Return the [X, Y] coordinate for the center point of the cell that contains the specified text.  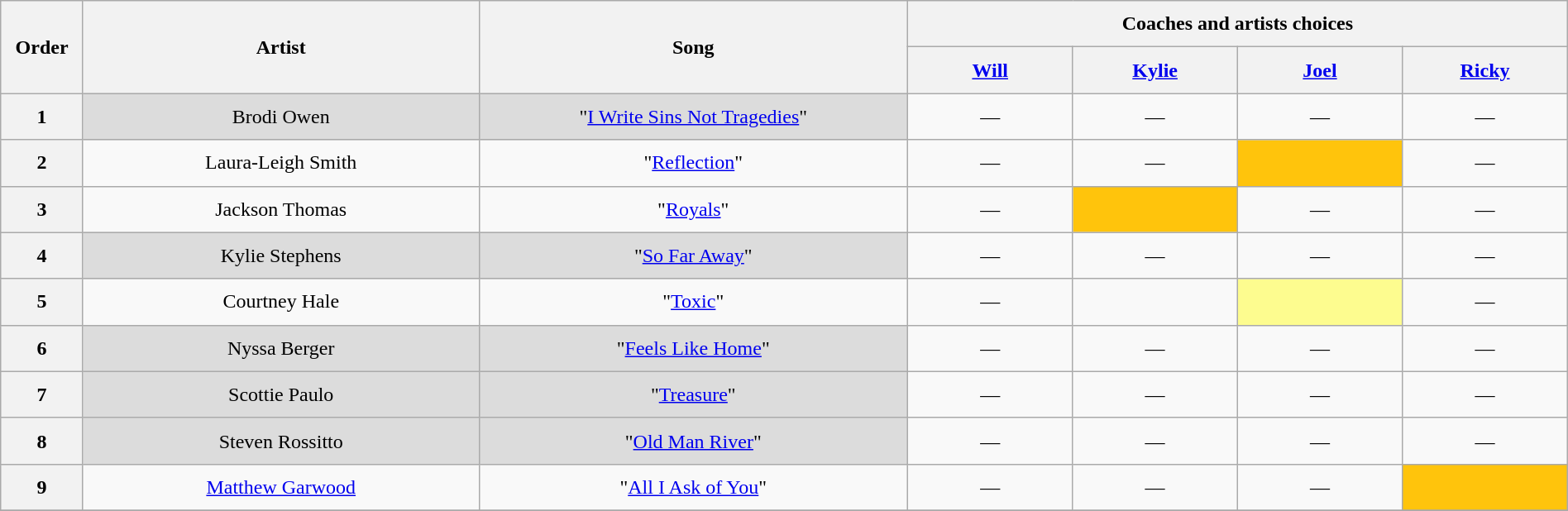
4 [42, 255]
Courtney Hale [281, 302]
"I Write Sins Not Tragedies" [693, 117]
8 [42, 441]
5 [42, 302]
"All I Ask of You" [693, 487]
Joel [1320, 70]
Kylie Stephens [281, 255]
3 [42, 209]
"Feels Like Home" [693, 348]
Will [991, 70]
Jackson Thomas [281, 209]
"Old Man River" [693, 441]
1 [42, 117]
Artist [281, 47]
Steven Rossitto [281, 441]
9 [42, 487]
"So Far Away" [693, 255]
6 [42, 348]
2 [42, 163]
Coaches and artists choices [1238, 24]
"Royals" [693, 209]
Matthew Garwood [281, 487]
"Treasure" [693, 394]
Scottie Paulo [281, 394]
Kylie [1154, 70]
Brodi Owen [281, 117]
7 [42, 394]
Laura-Leigh Smith [281, 163]
Order [42, 47]
"Toxic" [693, 302]
"Reflection" [693, 163]
Ricky [1485, 70]
Nyssa Berger [281, 348]
Song [693, 47]
